For the text-containing cell, return its midpoint in (x, y) coordinate format. 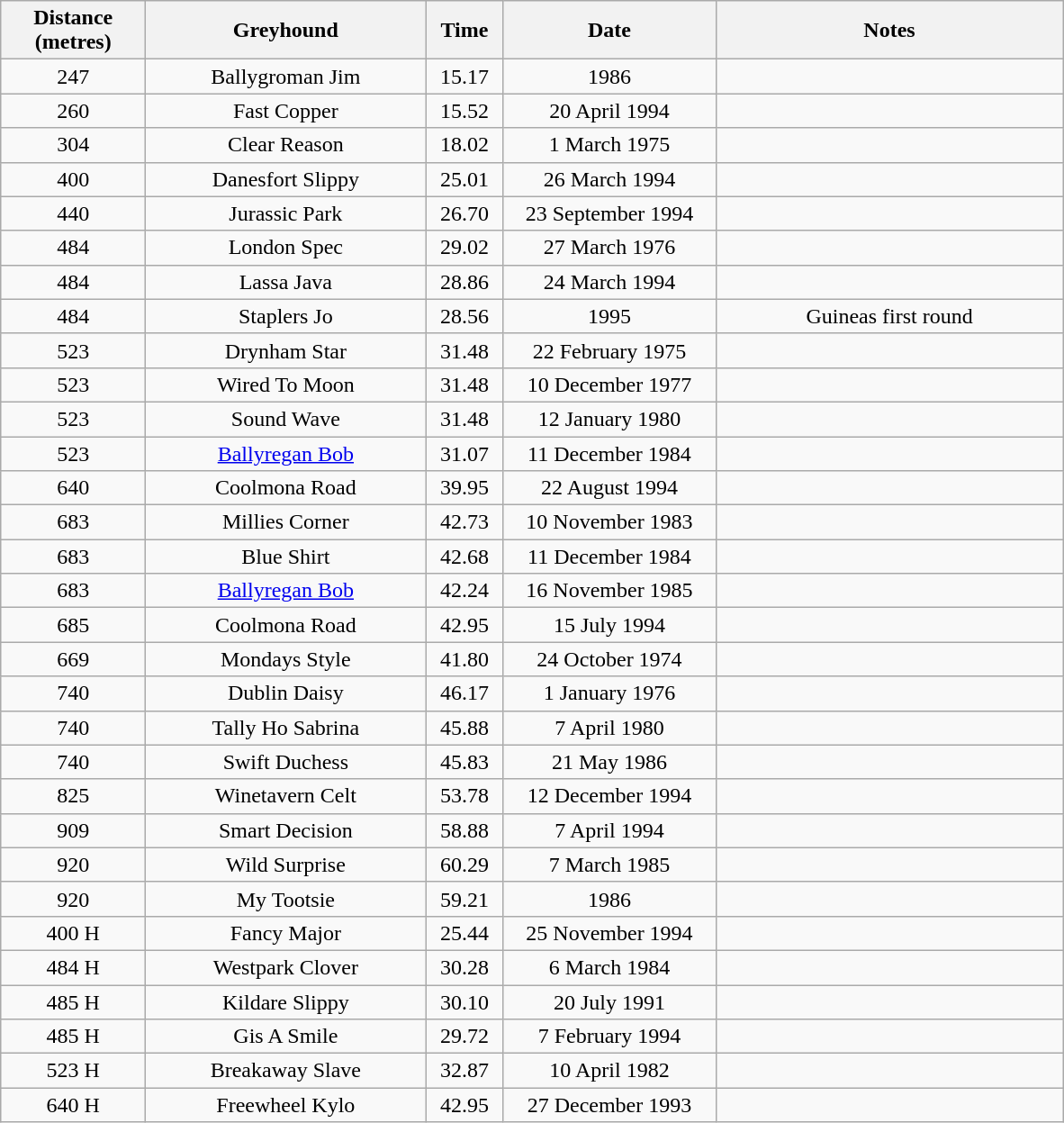
15 July 1994 (609, 625)
523 H (74, 1071)
26.70 (464, 213)
Freewheel Kylo (286, 1105)
Greyhound (286, 31)
30.28 (464, 967)
23 September 1994 (609, 213)
Distance (metres) (74, 31)
42.24 (464, 591)
6 March 1984 (609, 967)
39.95 (464, 488)
53.78 (464, 796)
12 January 1980 (609, 419)
30.10 (464, 1002)
18.02 (464, 145)
24 October 1974 (609, 659)
45.83 (464, 762)
Ballygroman Jim (286, 77)
60.29 (464, 865)
15.52 (464, 111)
26 March 1994 (609, 179)
Dublin Daisy (286, 693)
25.01 (464, 179)
Fancy Major (286, 933)
Staplers Jo (286, 316)
Jurassic Park (286, 213)
Westpark Clover (286, 967)
31.07 (464, 453)
London Spec (286, 248)
28.86 (464, 282)
29.72 (464, 1037)
7 April 1980 (609, 728)
29.02 (464, 248)
7 April 1994 (609, 830)
440 (74, 213)
20 April 1994 (609, 111)
42.68 (464, 557)
10 November 1983 (609, 522)
Gis A Smile (286, 1037)
640 H (74, 1105)
16 November 1985 (609, 591)
Date (609, 31)
304 (74, 145)
21 May 1986 (609, 762)
400 H (74, 933)
Kildare Slippy (286, 1002)
27 December 1993 (609, 1105)
Millies Corner (286, 522)
Lassa Java (286, 282)
10 April 1982 (609, 1071)
400 (74, 179)
Swift Duchess (286, 762)
46.17 (464, 693)
7 February 1994 (609, 1037)
12 December 1994 (609, 796)
1995 (609, 316)
25 November 1994 (609, 933)
28.56 (464, 316)
1 March 1975 (609, 145)
20 July 1991 (609, 1002)
Mondays Style (286, 659)
25.44 (464, 933)
Guineas first round (889, 316)
909 (74, 830)
685 (74, 625)
Fast Copper (286, 111)
22 August 1994 (609, 488)
1 January 1976 (609, 693)
825 (74, 796)
24 March 1994 (609, 282)
10 December 1977 (609, 385)
Clear Reason (286, 145)
Wired To Moon (286, 385)
45.88 (464, 728)
Danesfort Slippy (286, 179)
484 H (74, 967)
42.73 (464, 522)
Notes (889, 31)
Blue Shirt (286, 557)
58.88 (464, 830)
15.17 (464, 77)
22 February 1975 (609, 350)
32.87 (464, 1071)
Wild Surprise (286, 865)
Winetavern Celt (286, 796)
247 (74, 77)
Time (464, 31)
Breakaway Slave (286, 1071)
640 (74, 488)
27 March 1976 (609, 248)
Tally Ho Sabrina (286, 728)
My Tootsie (286, 899)
669 (74, 659)
Drynham Star (286, 350)
59.21 (464, 899)
41.80 (464, 659)
7 March 1985 (609, 865)
Smart Decision (286, 830)
260 (74, 111)
Sound Wave (286, 419)
